Return the [x, y] coordinate for the center point of the cell that contains the specified text.  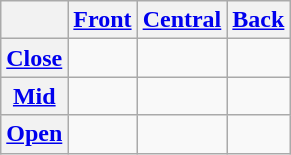
Open [34, 134]
Central [182, 20]
Mid [34, 96]
Front [102, 20]
Back [258, 20]
Close [34, 58]
